Provide the (X, Y) coordinate of the cell's center where the given text is located.  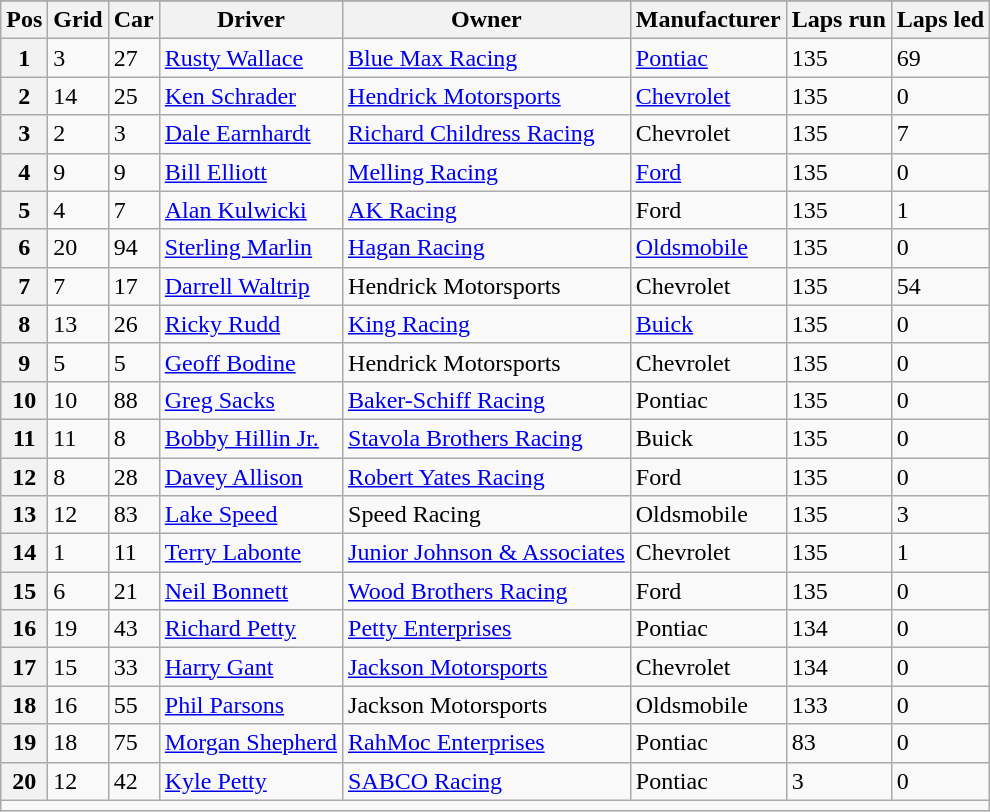
88 (134, 400)
Bobby Hillin Jr. (250, 438)
Ricky Rudd (250, 324)
Speed Racing (487, 515)
69 (940, 58)
Lake Speed (250, 515)
Hagan Racing (487, 248)
Baker-Schiff Racing (487, 400)
SABCO Racing (487, 781)
Manufacturer (708, 20)
Greg Sacks (250, 400)
Laps run (838, 20)
Melling Racing (487, 172)
133 (838, 705)
Davey Allison (250, 477)
Blue Max Racing (487, 58)
75 (134, 743)
Neil Bonnett (250, 591)
Kyle Petty (250, 781)
33 (134, 667)
Laps led (940, 20)
Driver (250, 20)
Alan Kulwicki (250, 210)
Owner (487, 20)
Geoff Bodine (250, 362)
21 (134, 591)
Darrell Waltrip (250, 286)
Phil Parsons (250, 705)
26 (134, 324)
Morgan Shepherd (250, 743)
Richard Petty (250, 629)
43 (134, 629)
Robert Yates Racing (487, 477)
Junior Johnson & Associates (487, 553)
25 (134, 96)
27 (134, 58)
Bill Elliott (250, 172)
Pos (24, 20)
Richard Childress Racing (487, 134)
Car (134, 20)
Ken Schrader (250, 96)
Harry Gant (250, 667)
Grid (78, 20)
42 (134, 781)
Dale Earnhardt (250, 134)
Stavola Brothers Racing (487, 438)
Petty Enterprises (487, 629)
Sterling Marlin (250, 248)
Rusty Wallace (250, 58)
Terry Labonte (250, 553)
AK Racing (487, 210)
28 (134, 477)
RahMoc Enterprises (487, 743)
94 (134, 248)
55 (134, 705)
54 (940, 286)
Wood Brothers Racing (487, 591)
King Racing (487, 324)
